For the text-containing cell, return its midpoint in (X, Y) coordinate format. 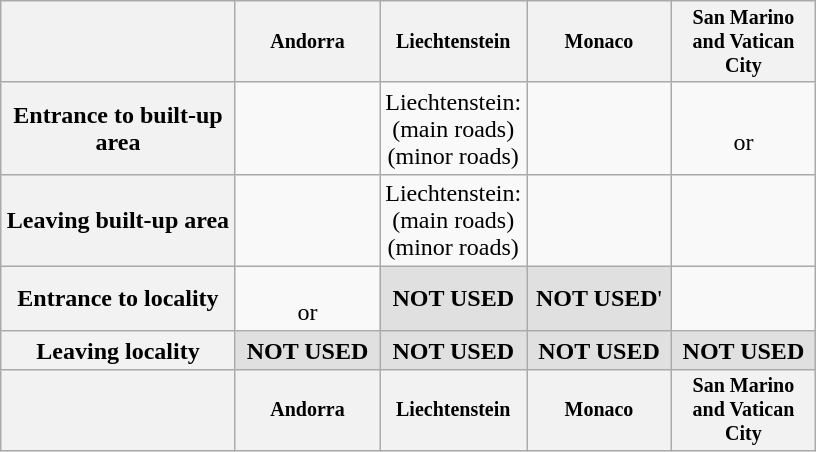
Entrance to locality (118, 298)
Leaving locality (118, 350)
Leaving built-up area (118, 220)
NOT USED' (599, 298)
Entrance to built-up area (118, 128)
